Extract the (x, y) coordinate from the center of the cell holding the provided text.  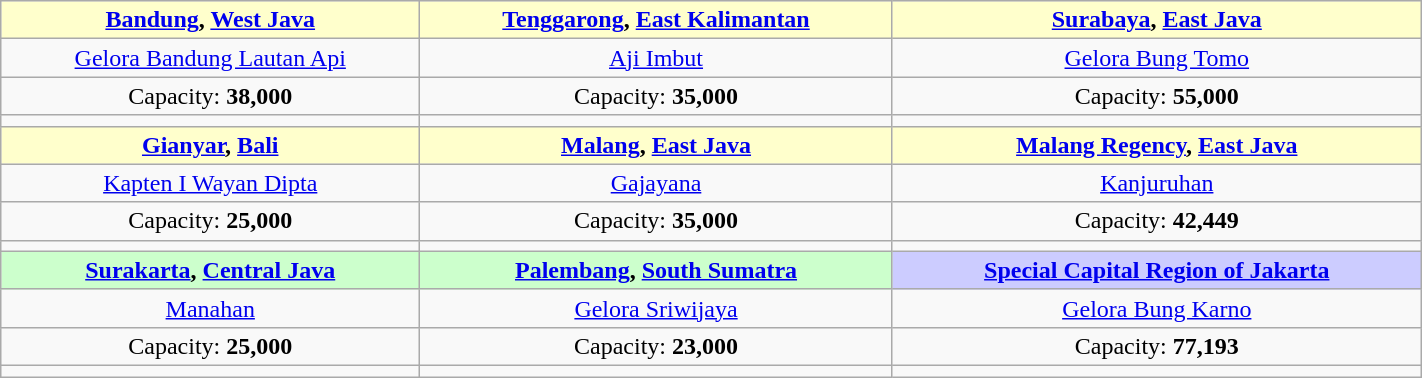
Kapten I Wayan Dipta (210, 183)
Capacity: 38,000 (210, 96)
Malang Regency, East Java (1156, 145)
Manahan (210, 308)
Surabaya, East Java (1156, 20)
Gianyar, Bali (210, 145)
Palembang, South Sumatra (656, 270)
Gelora Bandung Lautan Api (210, 58)
Gajayana (656, 183)
Bandung, West Java (210, 20)
Special Capital Region of Jakarta (1156, 270)
Gelora Bung Karno (1156, 308)
Capacity: 77,193 (1156, 346)
Gelora Bung Tomo (1156, 58)
Aji Imbut (656, 58)
Capacity: 23,000 (656, 346)
Surakarta, Central Java (210, 270)
Kanjuruhan (1156, 183)
Tenggarong, East Kalimantan (656, 20)
Gelora Sriwijaya (656, 308)
Capacity: 42,449 (1156, 221)
Capacity: 55,000 (1156, 96)
Malang, East Java (656, 145)
